Provide the (X, Y) coordinate of the cell's center where the given text is located.  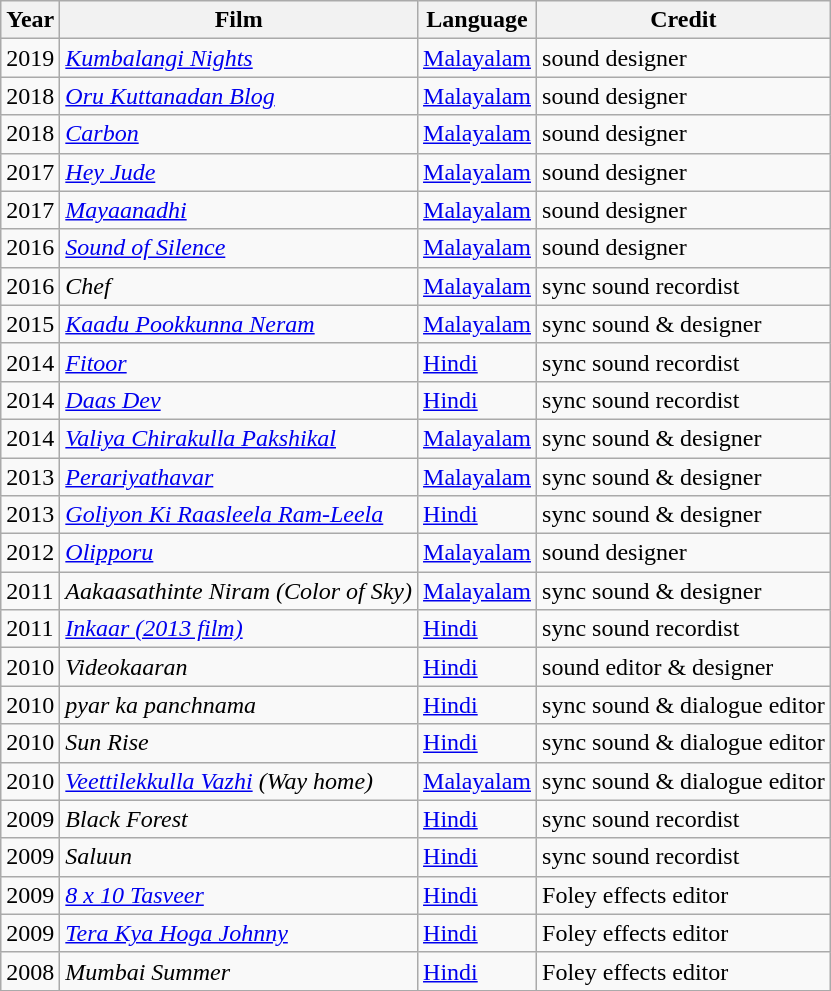
Mumbai Summer (239, 971)
pyar ka panchnama (239, 705)
Olipporu (239, 553)
Veettilekkulla Vazhi (Way home) (239, 781)
Sound of Silence (239, 248)
Chef (239, 286)
Language (478, 20)
Hey Jude (239, 172)
Saluun (239, 857)
Sun Rise (239, 743)
Film (239, 20)
Perariyathavar (239, 477)
2015 (30, 324)
Goliyon Ki Raasleela Ram-Leela (239, 515)
2012 (30, 553)
Kaadu Pookkunna Neram (239, 324)
sound editor & designer (684, 667)
Mayaanadhi (239, 210)
Oru Kuttanadan Blog (239, 96)
Valiya Chirakulla Pakshikal (239, 438)
Year (30, 20)
Daas Dev (239, 400)
Fitoor (239, 362)
2008 (30, 971)
Kumbalangi Nights (239, 58)
Carbon (239, 134)
Aakaasathinte Niram (Color of Sky) (239, 591)
Inkaar (2013 film) (239, 629)
8 x 10 Tasveer (239, 895)
Tera Kya Hoga Johnny (239, 933)
Videokaaran (239, 667)
Credit (684, 20)
2019 (30, 58)
Black Forest (239, 819)
